Locate the cell with the specified text and output its [x, y] center coordinate. 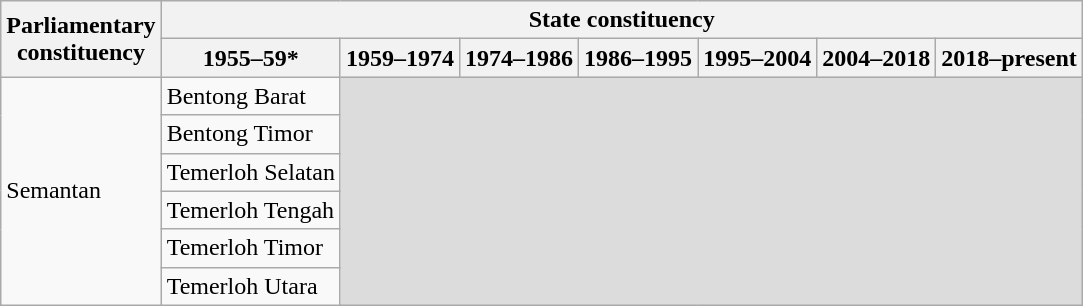
2018–present [1010, 58]
State constituency [622, 20]
1995–2004 [758, 58]
1955–59* [250, 58]
2004–2018 [876, 58]
Temerloh Selatan [250, 172]
Temerloh Utara [250, 286]
Semantan [81, 191]
Temerloh Tengah [250, 210]
1959–1974 [400, 58]
1974–1986 [518, 58]
Bentong Timor [250, 134]
Temerloh Timor [250, 248]
Parliamentaryconstituency [81, 39]
1986–1995 [638, 58]
Bentong Barat [250, 96]
